Capture the cell that displays the provided text and extract its (x, y) central coordinate. 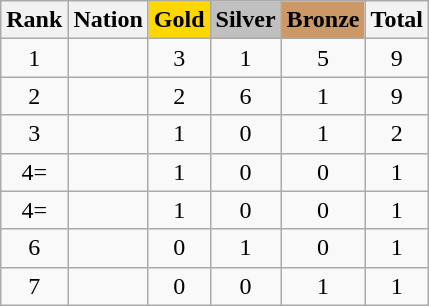
Silver (246, 20)
Nation (108, 20)
5 (323, 58)
Bronze (323, 20)
Total (397, 20)
7 (34, 286)
Gold (179, 20)
Rank (34, 20)
